Pinpoint the cell where the given text exists, returning its [x, y] midpoint coordinate. 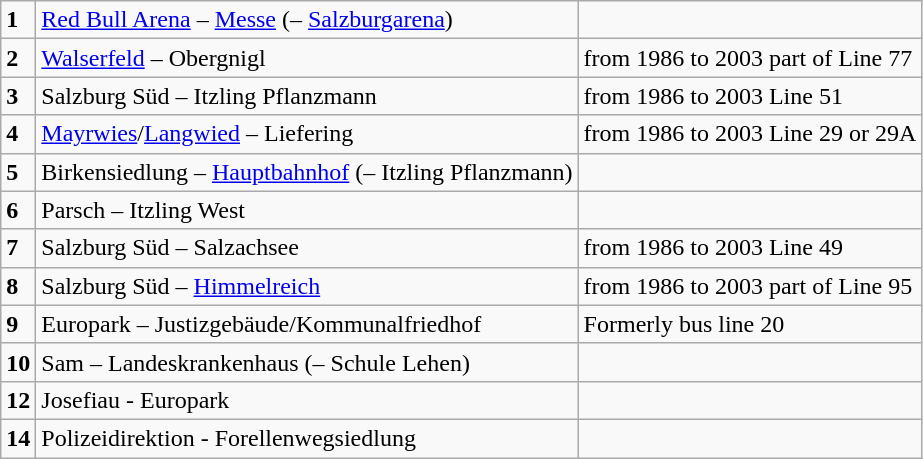
14 [18, 438]
Europark – Justizgebäude/Kommunalfriedhof [307, 324]
8 [18, 286]
10 [18, 362]
from 1986 to 2003 Line 49 [750, 248]
Red Bull Arena – Messe (– Salzburgarena) [307, 20]
Salzburg Süd – Salzachsee [307, 248]
Formerly bus line 20 [750, 324]
12 [18, 400]
2 [18, 58]
Josefiau - Europark [307, 400]
from 1986 to 2003 part of Line 77 [750, 58]
9 [18, 324]
4 [18, 134]
from 1986 to 2003 Line 51 [750, 96]
3 [18, 96]
Parsch – Itzling West [307, 210]
from 1986 to 2003 Line 29 or 29A [750, 134]
Mayrwies/Langwied – Liefering [307, 134]
from 1986 to 2003 part of Line 95 [750, 286]
7 [18, 248]
Birkensiedlung – Hauptbahnhof (– Itzling Pflanzmann) [307, 172]
Polizeidirektion - Forellenwegsiedlung [307, 438]
1 [18, 20]
Salzburg Süd – Itzling Pflanzmann [307, 96]
5 [18, 172]
Sam – Landeskrankenhaus (– Schule Lehen) [307, 362]
6 [18, 210]
Salzburg Süd – Himmelreich [307, 286]
Walserfeld – Obergnigl [307, 58]
